Identify which cell holds the provided text, then report its (X, Y) central coordinate. 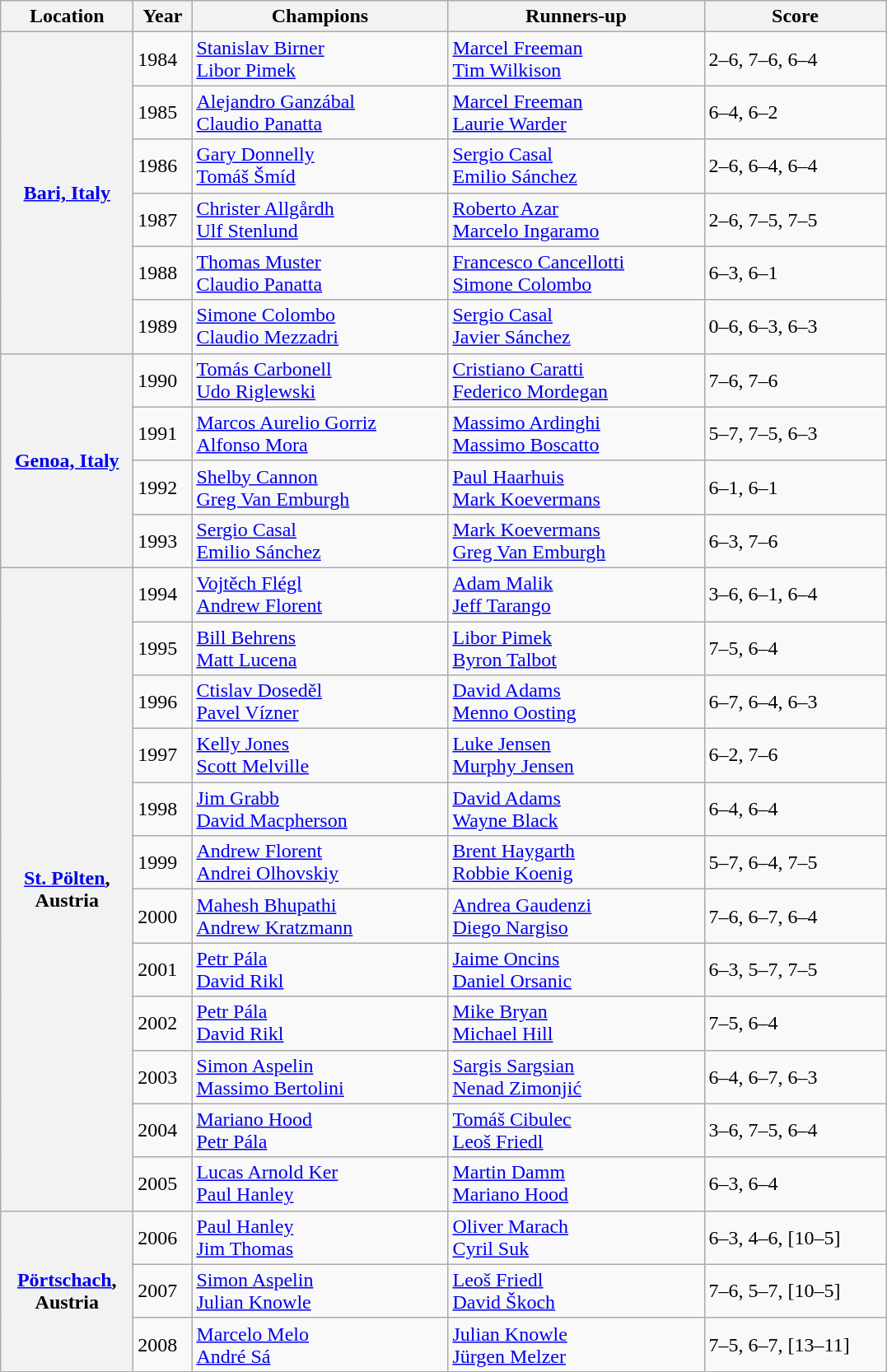
5–7, 6–4, 7–5 (796, 863)
Cristiano Caratti Federico Mordegan (577, 380)
Shelby Cannon Greg Van Emburgh (320, 488)
Marcos Aurelio Gorriz Alfonso Mora (320, 433)
Runners-up (577, 16)
Year (163, 16)
Marcelo Melo André Sá (320, 1344)
6–1, 6–1 (796, 488)
2007 (163, 1291)
2003 (163, 1077)
6–7, 6–4, 6–3 (796, 702)
1990 (163, 380)
Mark Koevermans Greg Van Emburgh (577, 540)
2–6, 6–4, 6–4 (796, 166)
6–3, 7–6 (796, 540)
Champions (320, 16)
Stanislav Birner Libor Pimek (320, 59)
7–5, 6–7, [13–11] (796, 1344)
Andrew Florent Andrei Olhovskiy (320, 863)
Simon Aspelin Massimo Bertolini (320, 1077)
1992 (163, 488)
Sergio Casal Javier Sánchez (577, 326)
Paul Haarhuis Mark Koevermans (577, 488)
1989 (163, 326)
6–3, 5–7, 7–5 (796, 970)
6–4, 6–2 (796, 112)
1999 (163, 863)
1985 (163, 112)
1988 (163, 273)
Gary Donnelly Tomáš Šmíd (320, 166)
Mike Bryan Michael Hill (577, 1023)
Bill Behrens Matt Lucena (320, 647)
Marcel Freeman Laurie Warder (577, 112)
Genoa, Italy (68, 460)
Pörtschach, Austria (68, 1291)
Leoš Friedl David Škoch (577, 1291)
Vojtěch Flégl Andrew Florent (320, 595)
Score (796, 16)
2008 (163, 1344)
Bari, Italy (68, 193)
Mahesh Bhupathi Andrew Kratzmann (320, 916)
Andrea Gaudenzi Diego Nargiso (577, 916)
2004 (163, 1130)
1998 (163, 809)
1995 (163, 647)
Kelly Jones Scott Melville (320, 756)
6–4, 6–4 (796, 809)
0–6, 6–3, 6–3 (796, 326)
Francesco Cancellotti Simone Colombo (577, 273)
5–7, 7–5, 6–3 (796, 433)
Lucas Arnold Ker Paul Hanley (320, 1184)
Christer Allgårdh Ulf Stenlund (320, 219)
Alejandro Ganzábal Claudio Panatta (320, 112)
2–6, 7–6, 6–4 (796, 59)
Brent Haygarth Robbie Koenig (577, 863)
Tomás Carbonell Udo Riglewski (320, 380)
Julian Knowle Jürgen Melzer (577, 1344)
2000 (163, 916)
1993 (163, 540)
2005 (163, 1184)
St. Pölten, Austria (68, 889)
2001 (163, 970)
1984 (163, 59)
6–3, 6–4 (796, 1184)
3–6, 6–1, 6–4 (796, 595)
Tomáš Cibulec Leoš Friedl (577, 1130)
Jim Grabb David Macpherson (320, 809)
Libor Pimek Byron Talbot (577, 647)
Luke Jensen Murphy Jensen (577, 756)
David Adams Wayne Black (577, 809)
Simone Colombo Claudio Mezzadri (320, 326)
Marcel Freeman Tim Wilkison (577, 59)
Simon Aspelin Julian Knowle (320, 1291)
6–4, 6–7, 6–3 (796, 1077)
Thomas Muster Claudio Panatta (320, 273)
7–6, 7–6 (796, 380)
2006 (163, 1237)
2–6, 7–5, 7–5 (796, 219)
Mariano Hood Petr Pála (320, 1130)
2002 (163, 1023)
6–2, 7–6 (796, 756)
Location (68, 16)
6–3, 4–6, [10–5] (796, 1237)
7–6, 5–7, [10–5] (796, 1291)
Adam Malik Jeff Tarango (577, 595)
1994 (163, 595)
3–6, 7–5, 6–4 (796, 1130)
Oliver Marach Cyril Suk (577, 1237)
Martin Damm Mariano Hood (577, 1184)
1987 (163, 219)
Paul Hanley Jim Thomas (320, 1237)
Sargis Sargsian Nenad Zimonjić (577, 1077)
1996 (163, 702)
6–3, 6–1 (796, 273)
1986 (163, 166)
7–6, 6–7, 6–4 (796, 916)
1997 (163, 756)
1991 (163, 433)
Roberto Azar Marcelo Ingaramo (577, 219)
Massimo Ardinghi Massimo Boscatto (577, 433)
Jaime Oncins Daniel Orsanic (577, 970)
Ctislav Doseděl Pavel Vízner (320, 702)
David Adams Menno Oosting (577, 702)
